Provide the (X, Y) coordinate of the cell's center where the given text is located.  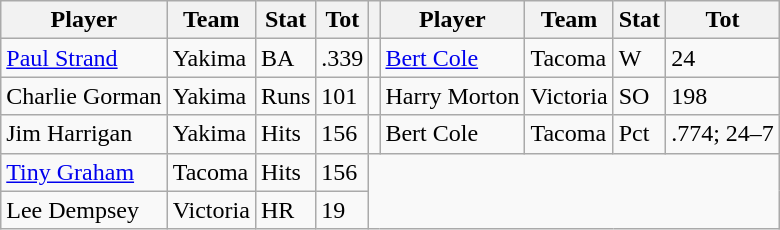
198 (723, 96)
BA (285, 58)
Runs (285, 96)
.339 (342, 58)
SO (639, 96)
W (639, 58)
Harry Morton (452, 96)
Tiny Graham (84, 172)
Jim Harrigan (84, 134)
.774; 24–7 (723, 134)
24 (723, 58)
Lee Dempsey (84, 210)
Pct (639, 134)
19 (342, 210)
Charlie Gorman (84, 96)
Paul Strand (84, 58)
HR (285, 210)
101 (342, 96)
